Determine the (x, y) coordinate at the center of the cell enclosing the given text.  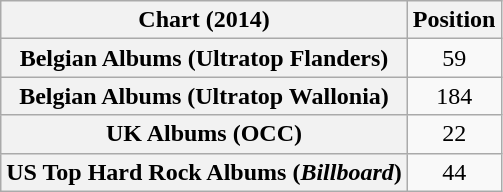
UK Albums (OCC) (204, 134)
184 (454, 96)
59 (454, 58)
Position (454, 20)
22 (454, 134)
Belgian Albums (Ultratop Wallonia) (204, 96)
44 (454, 172)
Belgian Albums (Ultratop Flanders) (204, 58)
US Top Hard Rock Albums (Billboard) (204, 172)
Chart (2014) (204, 20)
